Determine the (x, y) coordinate at the center of the cell enclosing the given text.  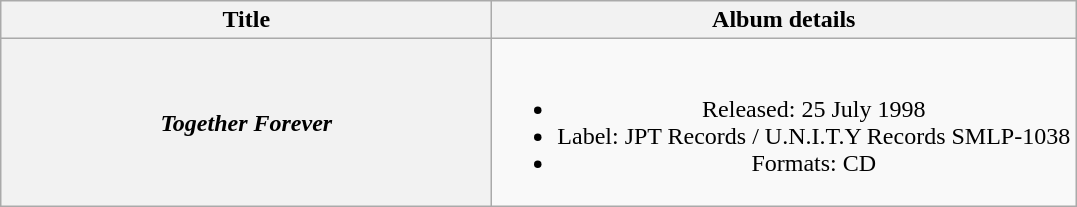
Title (246, 20)
Released: 25 July 1998Label: JPT Records / U.N.I.T.Y Records SMLP-1038Formats: CD (784, 122)
Album details (784, 20)
Together Forever (246, 122)
